Search for the cell housing the specified text and yield its (x, y) center coordinate. 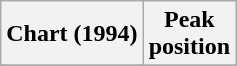
Peakposition (189, 34)
Chart (1994) (72, 34)
